Detect which cell encompasses the target text, then output its [x, y] center coordinate. 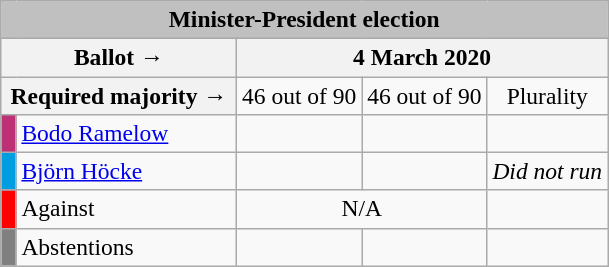
Did not run [548, 171]
Ballot → [119, 57]
Plurality [548, 95]
Bodo Ramelow [126, 133]
Minister-President election [304, 19]
N/A [362, 209]
4 March 2020 [422, 57]
Björn Höcke [126, 171]
Against [126, 209]
Required majority → [119, 95]
Abstentions [126, 247]
